Extract the (x, y) coordinate from the center of the cell holding the provided text.  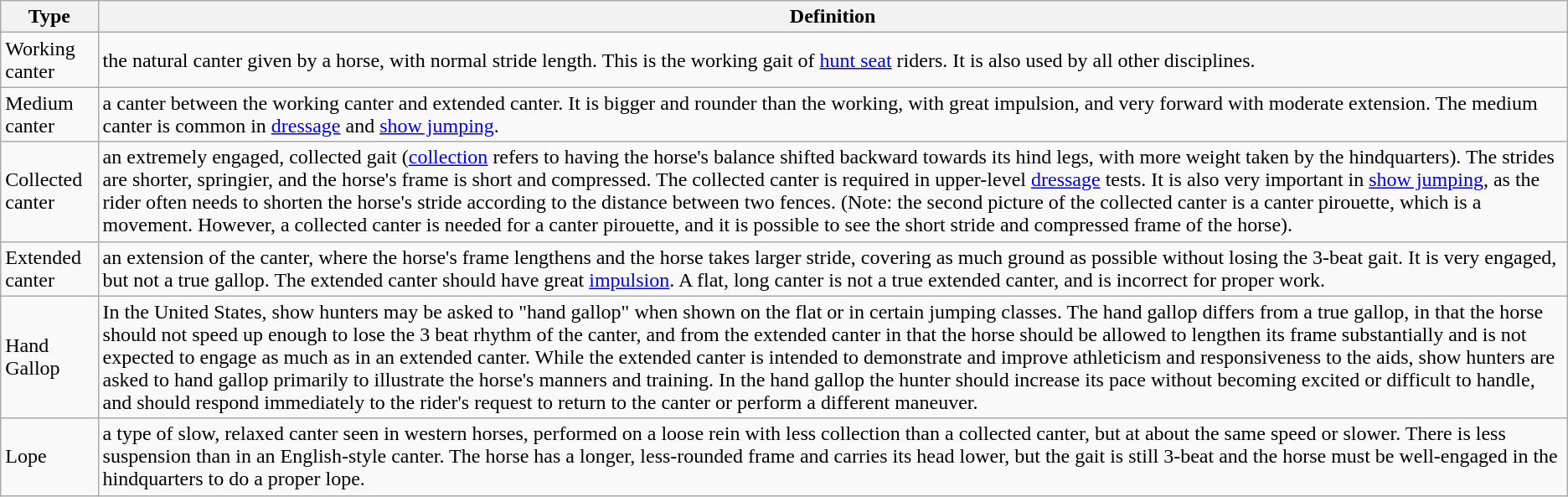
Working canter (49, 60)
Type (49, 17)
Collected canter (49, 191)
Extended canter (49, 268)
Definition (833, 17)
Hand Gallop (49, 357)
Medium canter (49, 114)
Lope (49, 457)
